Return [x, y] of the center of cell containing provided text 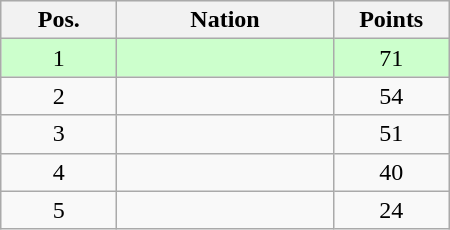
2 [59, 96]
71 [391, 58]
Nation [225, 20]
3 [59, 134]
51 [391, 134]
5 [59, 210]
54 [391, 96]
4 [59, 172]
40 [391, 172]
24 [391, 210]
Points [391, 20]
Pos. [59, 20]
1 [59, 58]
